Extract the [x, y] coordinate from the center of the cell holding the provided text.  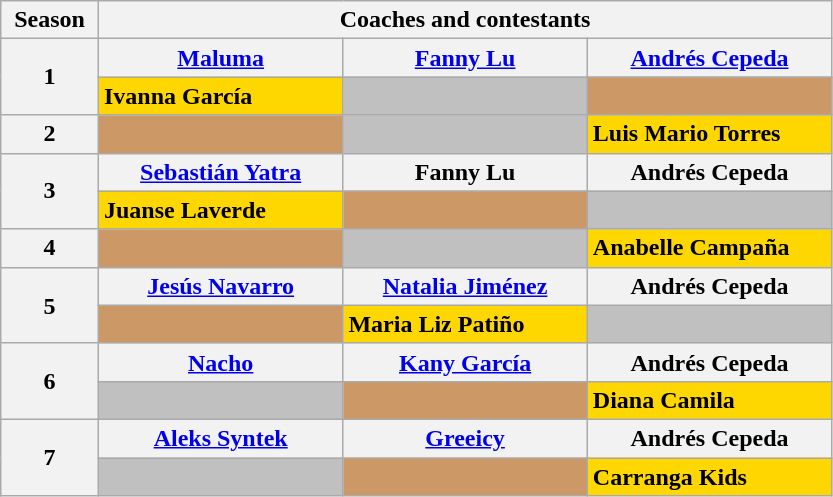
3 [50, 191]
Sebastián Yatra [220, 172]
Kany García [465, 362]
2 [50, 134]
Greeicy [465, 438]
Nacho [220, 362]
Jesús Navarro [220, 286]
Aleks Syntek [220, 438]
Luis Mario Torres [709, 134]
7 [50, 457]
Natalia Jiménez [465, 286]
Diana Camila [709, 400]
Carranga Kids [709, 477]
1 [50, 77]
Juanse Laverde [220, 210]
6 [50, 381]
Season [50, 20]
4 [50, 248]
Maria Liz Patiño [465, 324]
Ivanna García [220, 96]
Anabelle Campaña [709, 248]
Maluma [220, 58]
5 [50, 305]
Coaches and contestants [464, 20]
